Find where the given text appears and provide that cell's center as [x, y] coordinate. 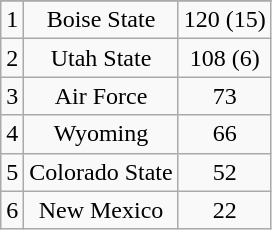
22 [224, 210]
New Mexico [101, 210]
108 (6) [224, 58]
Air Force [101, 96]
52 [224, 172]
73 [224, 96]
120 (15) [224, 20]
Wyoming [101, 134]
6 [12, 210]
Utah State [101, 58]
5 [12, 172]
66 [224, 134]
4 [12, 134]
2 [12, 58]
Boise State [101, 20]
1 [12, 20]
Colorado State [101, 172]
3 [12, 96]
